Pinpoint the cell where the given text exists, returning its [x, y] midpoint coordinate. 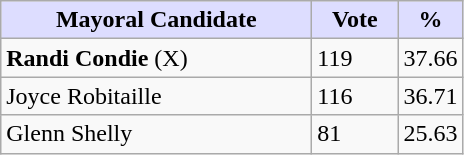
119 [355, 58]
Vote [355, 20]
Joyce Robitaille [156, 96]
Mayoral Candidate [156, 20]
% [430, 20]
25.63 [430, 134]
81 [355, 134]
Glenn Shelly [156, 134]
37.66 [430, 58]
116 [355, 96]
Randi Condie (X) [156, 58]
36.71 [430, 96]
